Scan for the cell matching the given text and deliver its [x, y] coordinate at center. 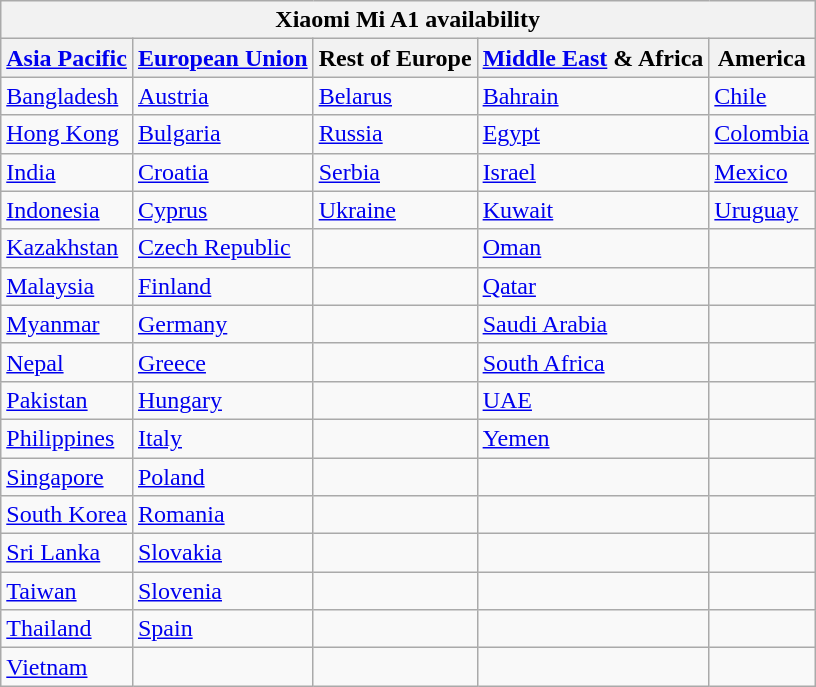
Kuwait [593, 210]
Belarus [395, 96]
Thailand [67, 629]
Taiwan [67, 591]
Bulgaria [222, 134]
UAE [593, 400]
Chile [762, 96]
Middle East & Africa [593, 58]
Hong Kong [67, 134]
Greece [222, 362]
Romania [222, 515]
Russia [395, 134]
Uruguay [762, 210]
Xiaomi Mi A1 availability [408, 20]
Czech Republic [222, 248]
Asia Pacific [67, 58]
Finland [222, 286]
India [67, 172]
Malaysia [67, 286]
Austria [222, 96]
Oman [593, 248]
Poland [222, 477]
Saudi Arabia [593, 324]
Egypt [593, 134]
Vietnam [67, 667]
Kazakhstan [67, 248]
Singapore [67, 477]
Yemen [593, 438]
Serbia [395, 172]
Slovakia [222, 553]
Italy [222, 438]
South Korea [67, 515]
Pakistan [67, 400]
Hungary [222, 400]
Qatar [593, 286]
Rest of Europe [395, 58]
Ukraine [395, 210]
Philippines [67, 438]
Sri Lanka [67, 553]
Spain [222, 629]
Myanmar [67, 324]
Israel [593, 172]
Germany [222, 324]
America [762, 58]
Indonesia [67, 210]
Bahrain [593, 96]
Slovenia [222, 591]
Croatia [222, 172]
South Africa [593, 362]
Cyprus [222, 210]
European Union [222, 58]
Mexico [762, 172]
Bangladesh [67, 96]
Colombia [762, 134]
Nepal [67, 362]
